Extract the (X, Y) coordinate from the center of the cell holding the provided text.  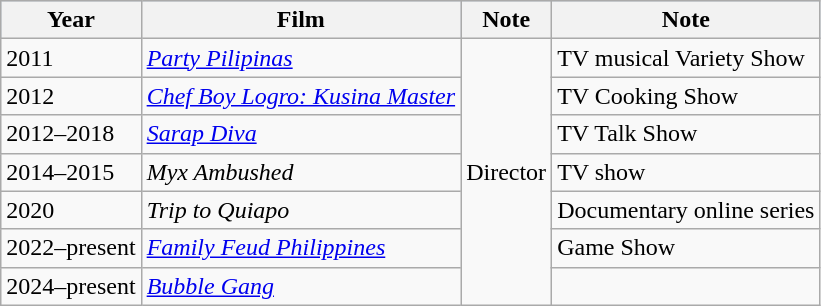
Bubble Gang (301, 286)
2011 (71, 58)
TV Talk Show (686, 134)
Party Pilipinas (301, 58)
TV musical Variety Show (686, 58)
2014–2015 (71, 172)
2024–present (71, 286)
Family Feud Philippines (301, 248)
TV show (686, 172)
Chef Boy Logro: Kusina Master (301, 96)
2012 (71, 96)
2012–2018 (71, 134)
Game Show (686, 248)
TV Cooking Show (686, 96)
Year (71, 20)
Documentary online series (686, 210)
Director (506, 172)
Trip to Quiapo (301, 210)
Film (301, 20)
2020 (71, 210)
Sarap Diva (301, 134)
Myx Ambushed (301, 172)
2022–present (71, 248)
